Scan for the cell matching the given text and deliver its (X, Y) coordinate at center. 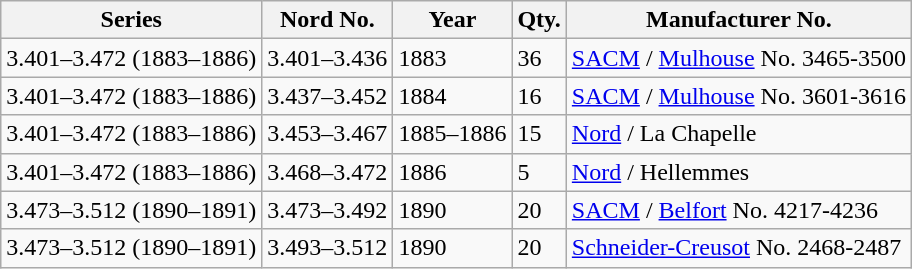
5 (539, 172)
36 (539, 58)
Qty. (539, 20)
3.453–3.467 (328, 134)
15 (539, 134)
SACM / Belfort No. 4217-4236 (738, 210)
SACM / Mulhouse No. 3601-3616 (738, 96)
3.401–3.436 (328, 58)
1884 (452, 96)
3.468–3.472 (328, 172)
SACM / Mulhouse No. 3465-3500 (738, 58)
16 (539, 96)
1886 (452, 172)
Schneider-Creusot No. 2468-2487 (738, 248)
Series (132, 20)
3.493–3.512 (328, 248)
1883 (452, 58)
Nord / La Chapelle (738, 134)
Nord / Hellemmes (738, 172)
Manufacturer No. (738, 20)
3.473–3.492 (328, 210)
1885–1886 (452, 134)
3.437–3.452 (328, 96)
Nord No. (328, 20)
Year (452, 20)
